Determine the (x, y) coordinate at the center of the cell enclosing the given text.  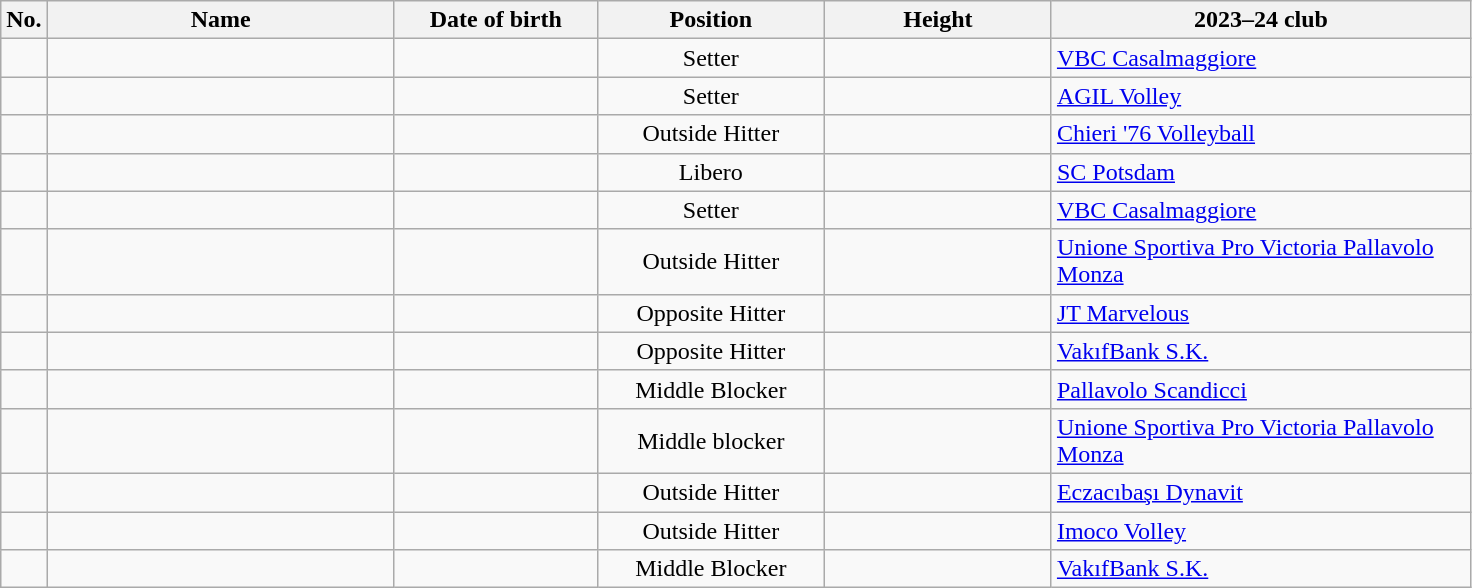
Eczacıbaşı Dynavit (1260, 492)
2023–24 club (1260, 20)
Libero (710, 172)
AGIL Volley (1260, 96)
Name (220, 20)
Height (938, 20)
Date of birth (496, 20)
No. (24, 20)
Imoco Volley (1260, 531)
Pallavolo Scandicci (1260, 389)
Chieri '76 Volleyball (1260, 134)
Middle blocker (710, 440)
JT Marvelous (1260, 313)
SC Potsdam (1260, 172)
Position (710, 20)
